Search for the cell housing the specified text and yield its (X, Y) center coordinate. 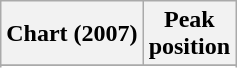
Peakposition (189, 34)
Chart (2007) (72, 34)
